For the text-containing cell, return its midpoint in (x, y) coordinate format. 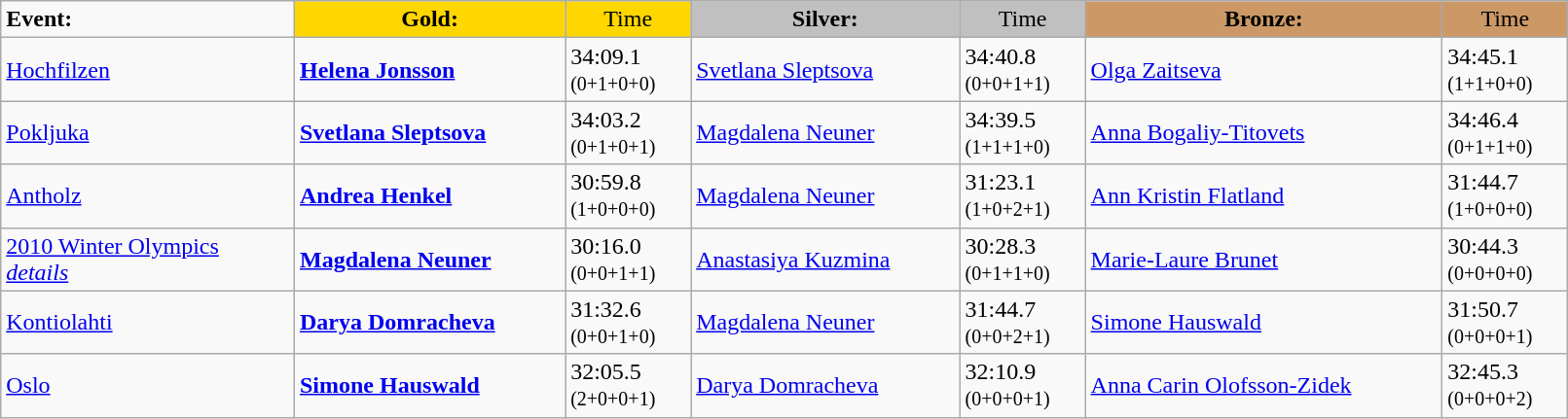
Silver: (825, 19)
34:39.5(1+1+1+0) (1022, 132)
Pokljuka (148, 132)
Event: (148, 19)
30:16.0(0+0+1+1) (629, 259)
34:45.1(1+1+0+0) (1505, 70)
Marie-Laure Brunet (1263, 259)
Oslo (148, 385)
Anastasiya Kuzmina (825, 259)
Anna Carin Olofsson-Zidek (1263, 385)
30:28.3(0+1+1+0) (1022, 259)
32:05.5 (2+0+0+1) (629, 385)
Olga Zaitseva (1263, 70)
31:50.7(0+0+0+1) (1505, 323)
Kontiolahti (148, 323)
31:44.7(1+0+0+0) (1505, 196)
Anna Bogaliy-Titovets (1263, 132)
32:10.9(0+0+0+1) (1022, 385)
Gold: (429, 19)
Andrea Henkel (429, 196)
34:40.8(0+0+1+1) (1022, 70)
34:46.4(0+1+1+0) (1505, 132)
34:03.2(0+1+0+1) (629, 132)
2010 Winter Olympicsdetails (148, 259)
31:23.1(1+0+2+1) (1022, 196)
Ann Kristin Flatland (1263, 196)
30:59.8(1+0+0+0) (629, 196)
Bronze: (1263, 19)
30:44.3(0+0+0+0) (1505, 259)
Hochfilzen (148, 70)
Helena Jonsson (429, 70)
34:09.1(0+1+0+0) (629, 70)
31:44.7(0+0+2+1) (1022, 323)
31:32.6 (0+0+1+0) (629, 323)
Antholz (148, 196)
32:45.3(0+0+0+2) (1505, 385)
